Extract the [x, y] coordinate from the center of the cell holding the provided text.  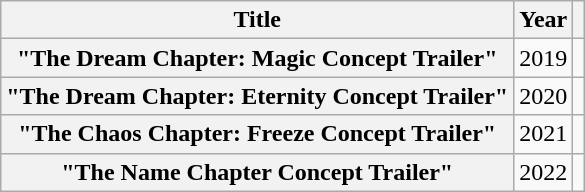
2020 [544, 96]
Year [544, 20]
"The Name Chapter Concept Trailer" [258, 172]
"The Dream Chapter: Eternity Concept Trailer" [258, 96]
2019 [544, 58]
2022 [544, 172]
2021 [544, 134]
Title [258, 20]
"The Dream Chapter: Magic Concept Trailer" [258, 58]
"The Chaos Chapter: Freeze Concept Trailer" [258, 134]
